Scan for the cell matching the given text and deliver its (x, y) coordinate at center. 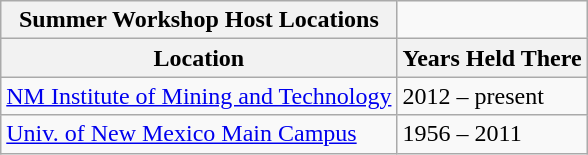
Univ. of New Mexico Main Campus (199, 134)
Summer Workshop Host Locations (199, 20)
Location (199, 58)
1956 – 2011 (492, 134)
Years Held There (492, 58)
2012 – present (492, 96)
NM Institute of Mining and Technology (199, 96)
